Determine the (X, Y) coordinate at the center of the cell enclosing the given text.  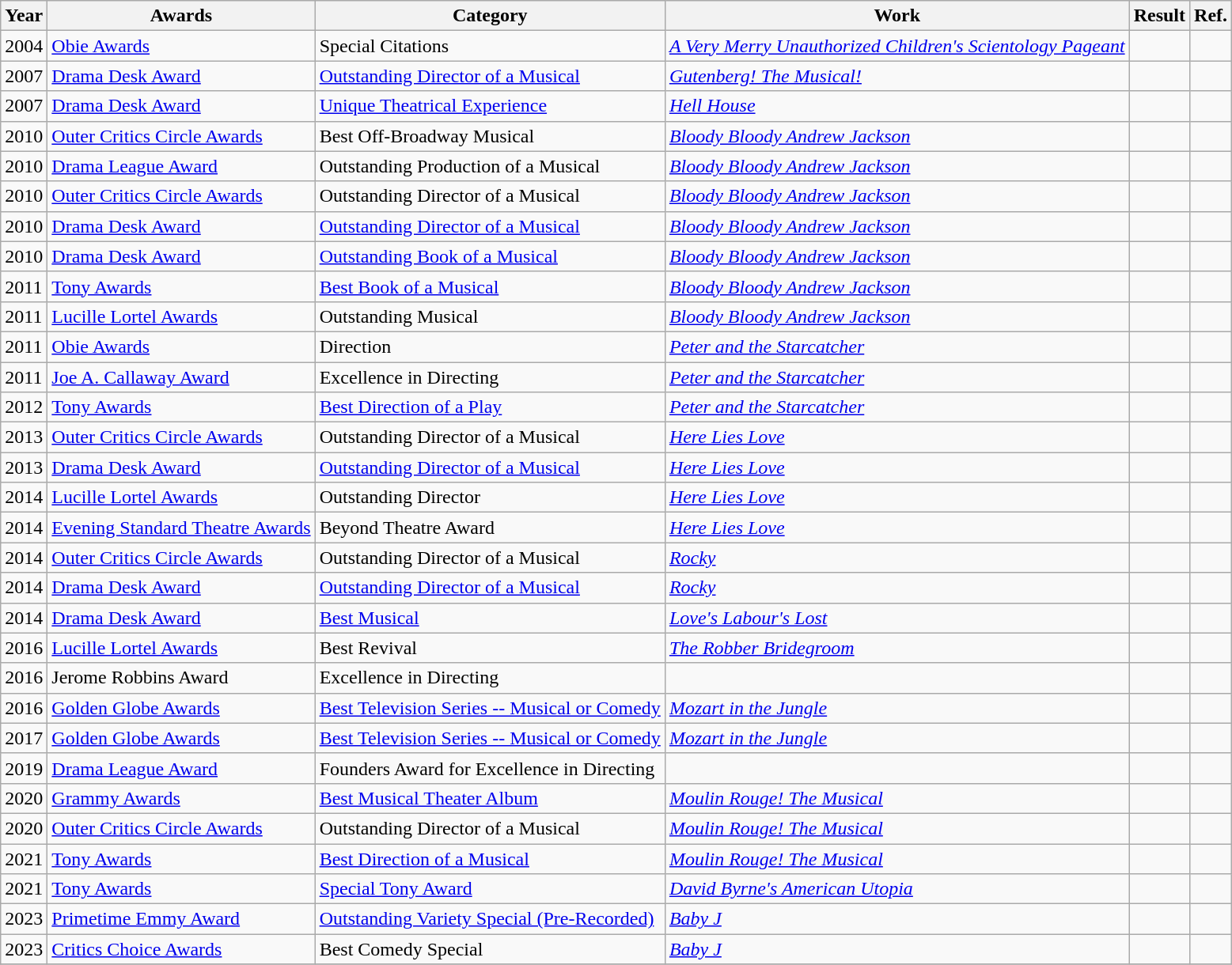
Critics Choice Awards (181, 949)
Result (1159, 16)
Joe A. Callaway Award (181, 377)
Outstanding Director (490, 498)
Outstanding Production of a Musical (490, 166)
Best Direction of a Musical (490, 858)
Best Book of a Musical (490, 286)
Gutenberg! The Musical! (897, 76)
2017 (24, 738)
Best Musical Theater Album (490, 798)
Love's Labour's Lost (897, 618)
Best Comedy Special (490, 949)
Best Revival (490, 648)
Best Musical (490, 618)
Outstanding Musical (490, 316)
Year (24, 16)
Grammy Awards (181, 798)
Jerome Robbins Award (181, 678)
The Robber Bridegroom (897, 648)
Direction (490, 346)
Special Tony Award (490, 889)
Awards (181, 16)
David Byrne's American Utopia (897, 889)
Outstanding Variety Special (Pre-Recorded) (490, 919)
Best Off-Broadway Musical (490, 136)
2004 (24, 46)
Outstanding Book of a Musical (490, 256)
Best Direction of a Play (490, 407)
Special Citations (490, 46)
Work (897, 16)
Founders Award for Excellence in Directing (490, 768)
Unique Theatrical Experience (490, 106)
2019 (24, 768)
Category (490, 16)
Beyond Theatre Award (490, 528)
Hell House (897, 106)
A Very Merry Unauthorized Children's Scientology Pageant (897, 46)
2012 (24, 407)
Evening Standard Theatre Awards (181, 528)
Ref. (1211, 16)
Primetime Emmy Award (181, 919)
